Find where the given text appears and provide that cell's center as [X, Y] coordinate. 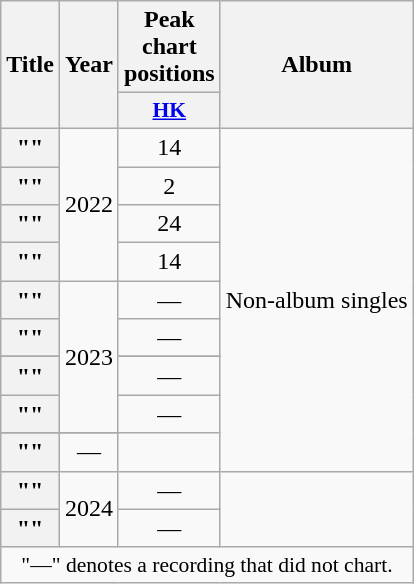
"—" denotes a recording that did not chart. [207, 565]
Peak chart positions [169, 47]
Title [30, 65]
2022 [88, 204]
Album [316, 65]
2 [169, 185]
Year [88, 65]
2023 [88, 357]
24 [169, 224]
HK [169, 111]
2024 [88, 509]
Non-album singles [316, 300]
